Extract the (x, y) coordinate from the center of the cell holding the provided text.  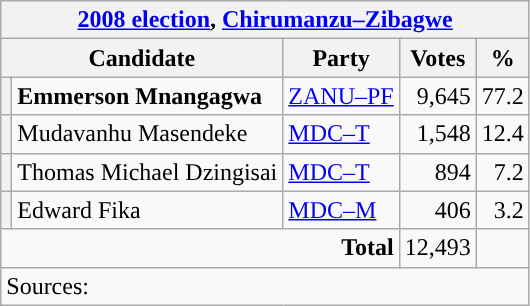
Mudavanhu Masendeke (148, 134)
Edward Fika (148, 210)
894 (438, 172)
Emmerson Mnangagwa (148, 96)
Total (200, 248)
12,493 (438, 248)
12.4 (502, 134)
406 (438, 210)
77.2 (502, 96)
ZANU–PF (341, 96)
9,645 (438, 96)
Sources: (266, 286)
2008 election, Chirumanzu–Zibagwe (266, 20)
3.2 (502, 210)
% (502, 58)
Thomas Michael Dzingisai (148, 172)
Candidate (142, 58)
Party (341, 58)
1,548 (438, 134)
7.2 (502, 172)
Votes (438, 58)
MDC–M (341, 210)
